Detect which cell encompasses the target text, then output its [X, Y] center coordinate. 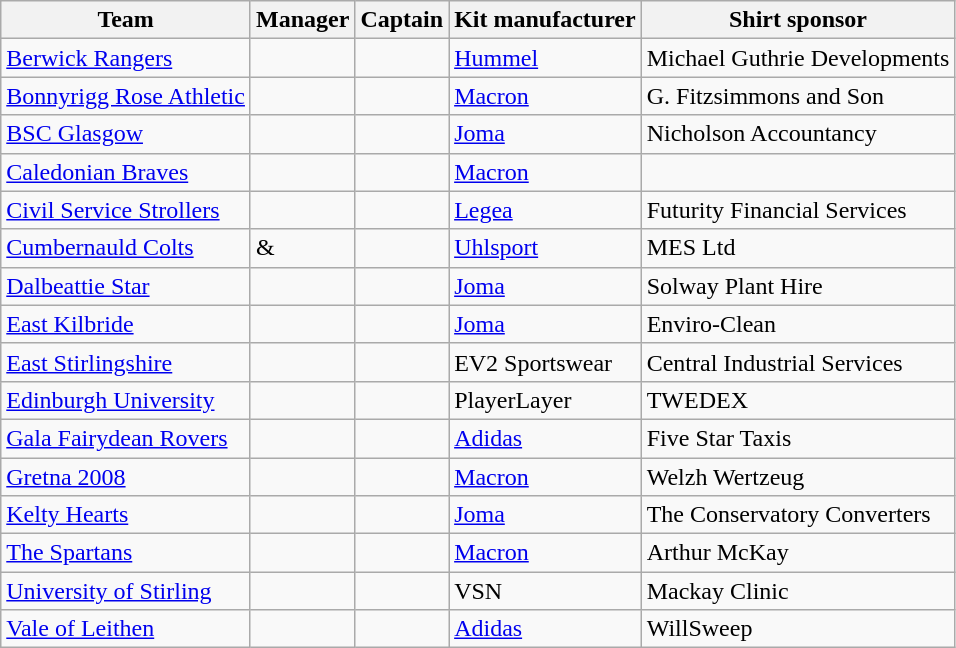
Team [126, 20]
Edinburgh University [126, 400]
Hummel [546, 58]
TWEDEX [798, 400]
Legea [546, 210]
Mackay Clinic [798, 591]
Cumbernauld Colts [126, 248]
The Conservatory Converters [798, 515]
Kit manufacturer [546, 20]
Gretna 2008 [126, 477]
Michael Guthrie Developments [798, 58]
Dalbeattie Star [126, 286]
Civil Service Strollers [126, 210]
Manager [302, 20]
VSN [546, 591]
& [302, 248]
BSC Glasgow [126, 134]
Vale of Leithen [126, 629]
Gala Fairydean Rovers [126, 438]
Shirt sponsor [798, 20]
Central Industrial Services [798, 362]
Arthur McKay [798, 553]
University of Stirling [126, 591]
Berwick Rangers [126, 58]
Five Star Taxis [798, 438]
Caledonian Braves [126, 172]
Enviro-Clean [798, 324]
WillSweep [798, 629]
East Stirlingshire [126, 362]
Bonnyrigg Rose Athletic [126, 96]
East Kilbride [126, 324]
EV2 Sportswear [546, 362]
Captain [402, 20]
G. Fitzsimmons and Son [798, 96]
Solway Plant Hire [798, 286]
MES Ltd [798, 248]
Welzh Wertzeug [798, 477]
Kelty Hearts [126, 515]
Nicholson Accountancy [798, 134]
Futurity Financial Services [798, 210]
Uhlsport [546, 248]
The Spartans [126, 553]
PlayerLayer [546, 400]
